Find where the given text appears and provide that cell's center as [X, Y] coordinate. 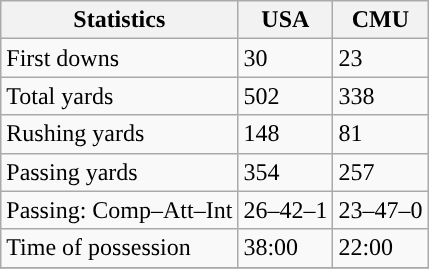
38:00 [286, 248]
26–42–1 [286, 210]
USA [286, 20]
Total yards [120, 96]
Rushing yards [120, 134]
Passing yards [120, 172]
Time of possession [120, 248]
338 [380, 96]
257 [380, 172]
Statistics [120, 20]
Passing: Comp–Att–Int [120, 210]
22:00 [380, 248]
354 [286, 172]
23–47–0 [380, 210]
502 [286, 96]
30 [286, 58]
81 [380, 134]
23 [380, 58]
148 [286, 134]
First downs [120, 58]
CMU [380, 20]
